Determine the (x, y) coordinate at the center of the cell enclosing the given text.  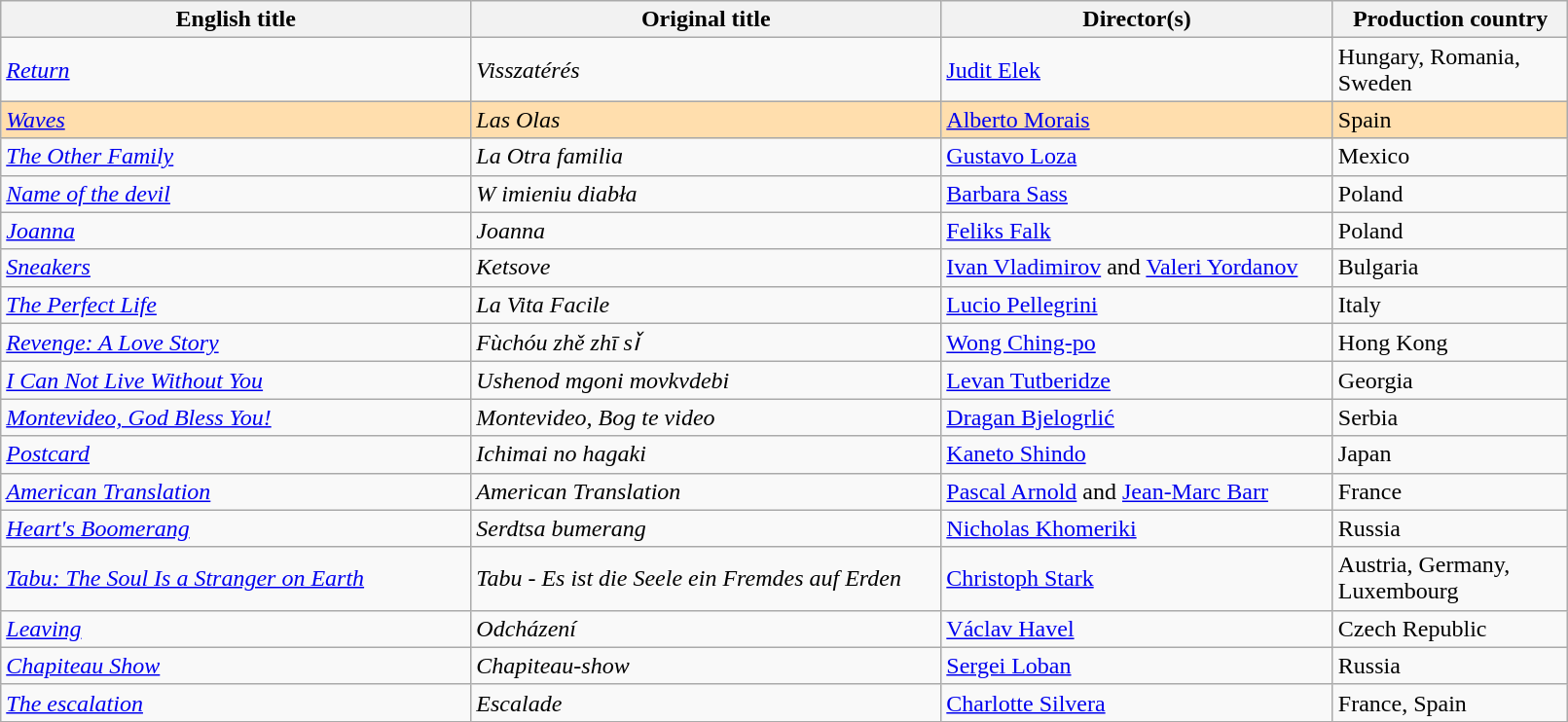
Japan (1450, 454)
Hong Kong (1450, 343)
Charlotte Silvera (1137, 703)
The escalation (236, 703)
W imieniu diabła (707, 194)
Christoph Stark (1137, 578)
Pascal Arnold and Jean-Marc Barr (1137, 491)
Dragan Bjelogrlić (1137, 417)
Czech Republic (1450, 629)
Nicholas Khomeriki (1137, 528)
Kaneto Shindo (1137, 454)
Italy (1450, 305)
Tabu - Es ist die Seele ein Fremdes auf Erden (707, 578)
Hungary, Romania, Sweden (1450, 70)
Bulgaria (1450, 268)
The Other Family (236, 157)
Levan Tutberidze (1137, 380)
Leaving (236, 629)
Sneakers (236, 268)
Austria, Germany, Luxembourg (1450, 578)
Alberto Morais (1137, 120)
Director(s) (1137, 19)
Tabu: The Soul Is a Stranger on Earth (236, 578)
Escalade (707, 703)
Heart's Boomerang (236, 528)
English title (236, 19)
Ketsove (707, 268)
The Perfect Life (236, 305)
France (1450, 491)
Las Olas (707, 120)
Name of the devil (236, 194)
Chapiteau-show (707, 666)
Lucio Pellegrini (1137, 305)
Revenge: A Love Story (236, 343)
Feliks Falk (1137, 231)
Fùchóu zhě zhī sǐ (707, 343)
Visszatérés (707, 70)
La Otra familia (707, 157)
Waves (236, 120)
Ichimai no hagaki (707, 454)
Montevideo, Bog te video (707, 417)
Gustavo Loza (1137, 157)
Sergei Loban (1137, 666)
Return (236, 70)
France, Spain (1450, 703)
Montevideo, God Bless You! (236, 417)
Ivan Vladimirov and Valeri Yordanov (1137, 268)
Chapiteau Show (236, 666)
Judit Elek (1137, 70)
Original title (707, 19)
Georgia (1450, 380)
Postcard (236, 454)
La Vita Facile (707, 305)
Serbia (1450, 417)
Production country (1450, 19)
Václav Havel (1137, 629)
Serdtsa bumerang (707, 528)
I Can Not Live Without You (236, 380)
Wong Ching-po (1137, 343)
Spain (1450, 120)
Odcházení (707, 629)
Barbara Sass (1137, 194)
Ushenod mgoni movkvdebi (707, 380)
Mexico (1450, 157)
